Return the [X, Y] coordinate for the center point of the cell that contains the specified text.  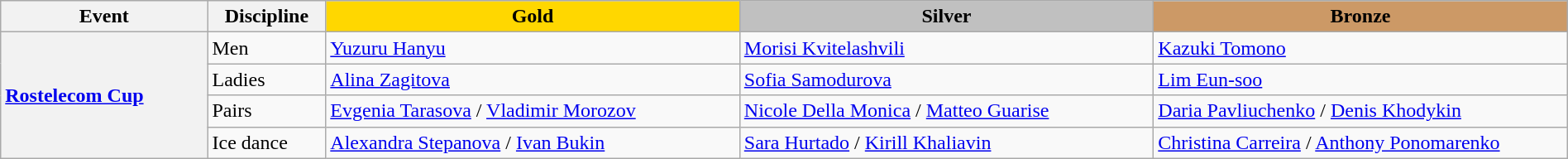
Silver [946, 17]
Ladies [266, 79]
Yuzuru Hanyu [533, 48]
Pairs [266, 111]
Event [104, 17]
Alina Zagitova [533, 79]
Alexandra Stepanova / Ivan Bukin [533, 142]
Bronze [1360, 17]
Daria Pavliuchenko / Denis Khodykin [1360, 111]
Lim Eun-soo [1360, 79]
Discipline [266, 17]
Sara Hurtado / Kirill Khaliavin [946, 142]
Ice dance [266, 142]
Men [266, 48]
Christina Carreira / Anthony Ponomarenko [1360, 142]
Nicole Della Monica / Matteo Guarise [946, 111]
Rostelecom Cup [104, 95]
Sofia Samodurova [946, 79]
Evgenia Tarasova / Vladimir Morozov [533, 111]
Kazuki Tomono [1360, 48]
Morisi Kvitelashvili [946, 48]
Gold [533, 17]
